Return the [x, y] coordinate for the center point of the cell that contains the specified text.  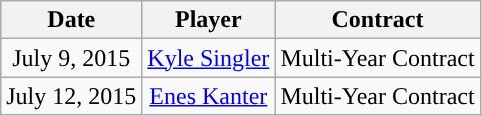
Kyle Singler [208, 58]
Enes Kanter [208, 96]
July 9, 2015 [72, 58]
Contract [378, 20]
Player [208, 20]
July 12, 2015 [72, 96]
Date [72, 20]
